Identify which cell holds the provided text, then report its (x, y) central coordinate. 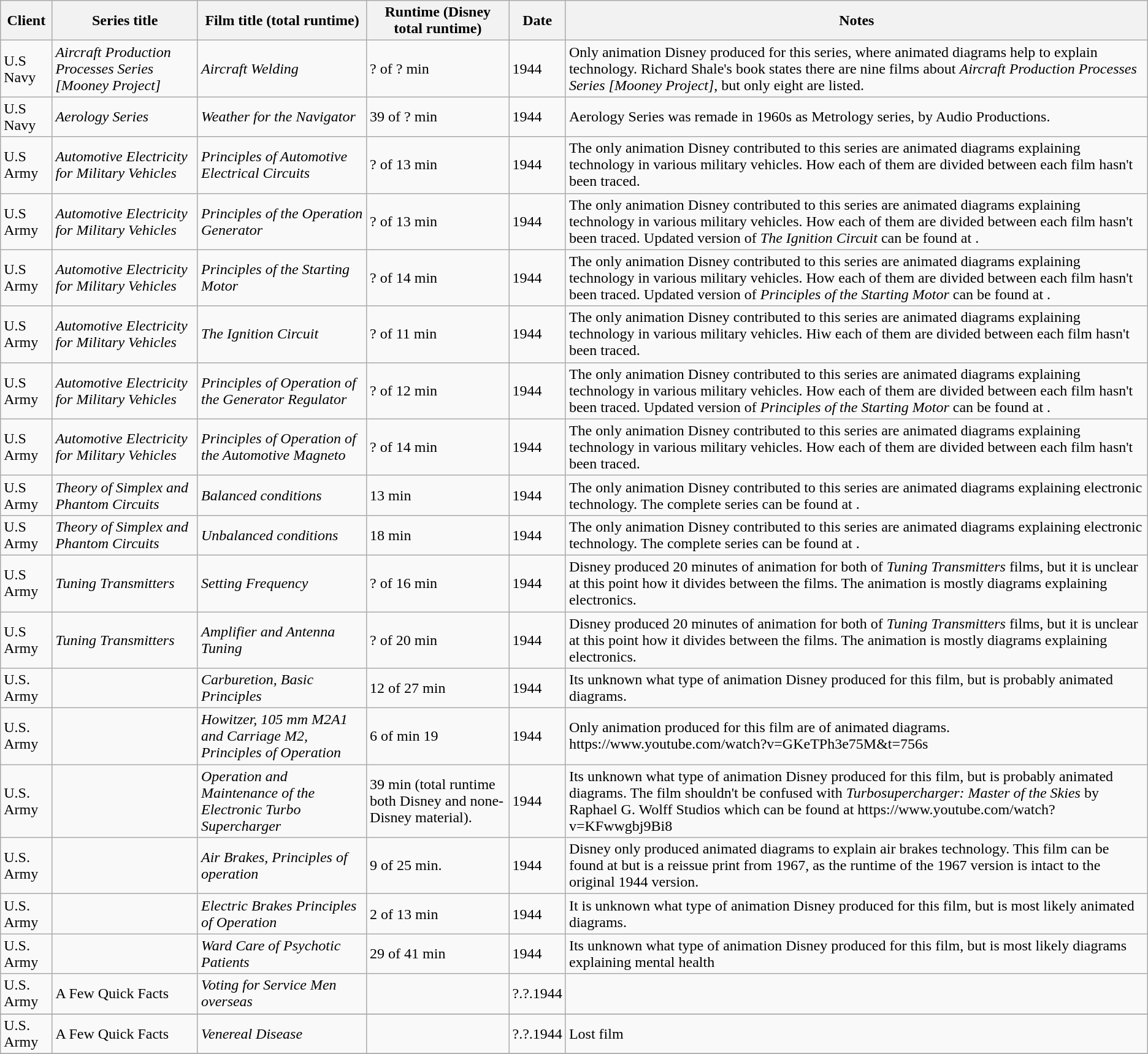
? of 12 min (438, 391)
? of 20 min (438, 640)
? of ? min (438, 69)
Amplifier and Antenna Tuning (282, 640)
Principles of the Starting Motor (282, 278)
2 of 13 min (438, 914)
Aircraft Production Processes Series [Mooney Project] (125, 69)
Balanced conditions (282, 495)
Runtime (Disney total runtime) (438, 21)
29 of 41 min (438, 954)
Weather for the Navigator (282, 116)
Electric Brakes Principles of Operation (282, 914)
9 of 25 min. (438, 866)
Carburetion, Basic Principles (282, 688)
Its unknown what type of animation Disney produced for this film, but is probably animated diagrams. (856, 688)
Principles of the Operation Generator (282, 221)
Unbalanced conditions (282, 535)
Aerology Series (125, 116)
Notes (856, 21)
Film title (total runtime) (282, 21)
39 min (total runtime both Disney and none-Disney material). (438, 801)
12 of 27 min (438, 688)
39 of ? min (438, 116)
Series title (125, 21)
Aircraft Welding (282, 69)
18 min (438, 535)
Aerology Series was remade in 1960s as Metrology series, by Audio Productions. (856, 116)
Its unknown what type of animation Disney produced for this film, but is most likely diagrams explaining mental health (856, 954)
Principles of Automotive Electrical Circuits (282, 165)
? of 11 min (438, 334)
? of 16 min (438, 583)
It is unknown what type of animation Disney produced for this film, but is most likely animated diagrams. (856, 914)
Only animation produced for this film are of animated diagrams. https://www.youtube.com/watch?v=GKeTPh3e75M&t=756s (856, 736)
Client (26, 21)
Air Brakes, Principles of operation (282, 866)
Operation and Maintenance of the Electronic Turbo Supercharger (282, 801)
Ward Care of Psychotic Patients (282, 954)
Voting for Service Men overseas (282, 993)
6 of min 19 (438, 736)
Date (537, 21)
Principles of Operation of the Generator Regulator (282, 391)
Howitzer, 105 mm M2A1 and Carriage M2, Principles of Operation (282, 736)
Lost film (856, 1034)
The Ignition Circuit (282, 334)
13 min (438, 495)
Principles of Operation of the Automotive Magneto (282, 447)
Venereal Disease (282, 1034)
Setting Frequency (282, 583)
